Return the (X, Y) coordinate for the center point of the cell that contains the specified text.  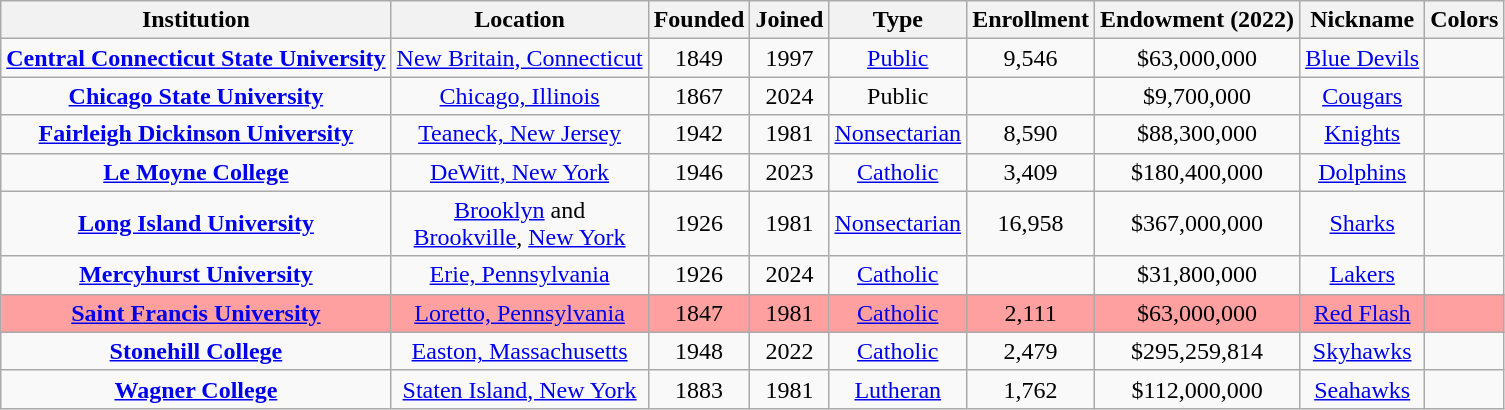
$112,000,000 (1198, 389)
2,111 (1031, 313)
1,762 (1031, 389)
Saint Francis University (196, 313)
16,958 (1031, 224)
$9,700,000 (1198, 96)
Type (898, 20)
2023 (790, 172)
Le Moyne College (196, 172)
Fairleigh Dickinson University (196, 134)
2,479 (1031, 351)
$295,259,814 (1198, 351)
Institution (196, 20)
1883 (699, 389)
1847 (699, 313)
Stonehill College (196, 351)
Colors (1464, 20)
DeWitt, New York (520, 172)
Teaneck, New Jersey (520, 134)
9,546 (1031, 58)
1997 (790, 58)
Red Flash (1362, 313)
Sharks (1362, 224)
Founded (699, 20)
Skyhawks (1362, 351)
1849 (699, 58)
1942 (699, 134)
Knights (1362, 134)
Chicago, Illinois (520, 96)
Staten Island, New York (520, 389)
Central Connecticut State University (196, 58)
Endowment (2022) (1198, 20)
Blue Devils (1362, 58)
3,409 (1031, 172)
Erie, Pennsylvania (520, 275)
Wagner College (196, 389)
Lutheran (898, 389)
Long Island University (196, 224)
8,590 (1031, 134)
2022 (790, 351)
Cougars (1362, 96)
$180,400,000 (1198, 172)
Mercyhurst University (196, 275)
Seahawks (1362, 389)
1948 (699, 351)
Nickname (1362, 20)
Dolphins (1362, 172)
$367,000,000 (1198, 224)
New Britain, Connecticut (520, 58)
Brooklyn andBrookville, New York (520, 224)
Chicago State University (196, 96)
$31,800,000 (1198, 275)
Easton, Massachusetts (520, 351)
Enrollment (1031, 20)
Lakers (1362, 275)
Loretto, Pennsylvania (520, 313)
Joined (790, 20)
Location (520, 20)
$88,300,000 (1198, 134)
1867 (699, 96)
1946 (699, 172)
